Pinpoint the cell where the given text exists, returning its (x, y) midpoint coordinate. 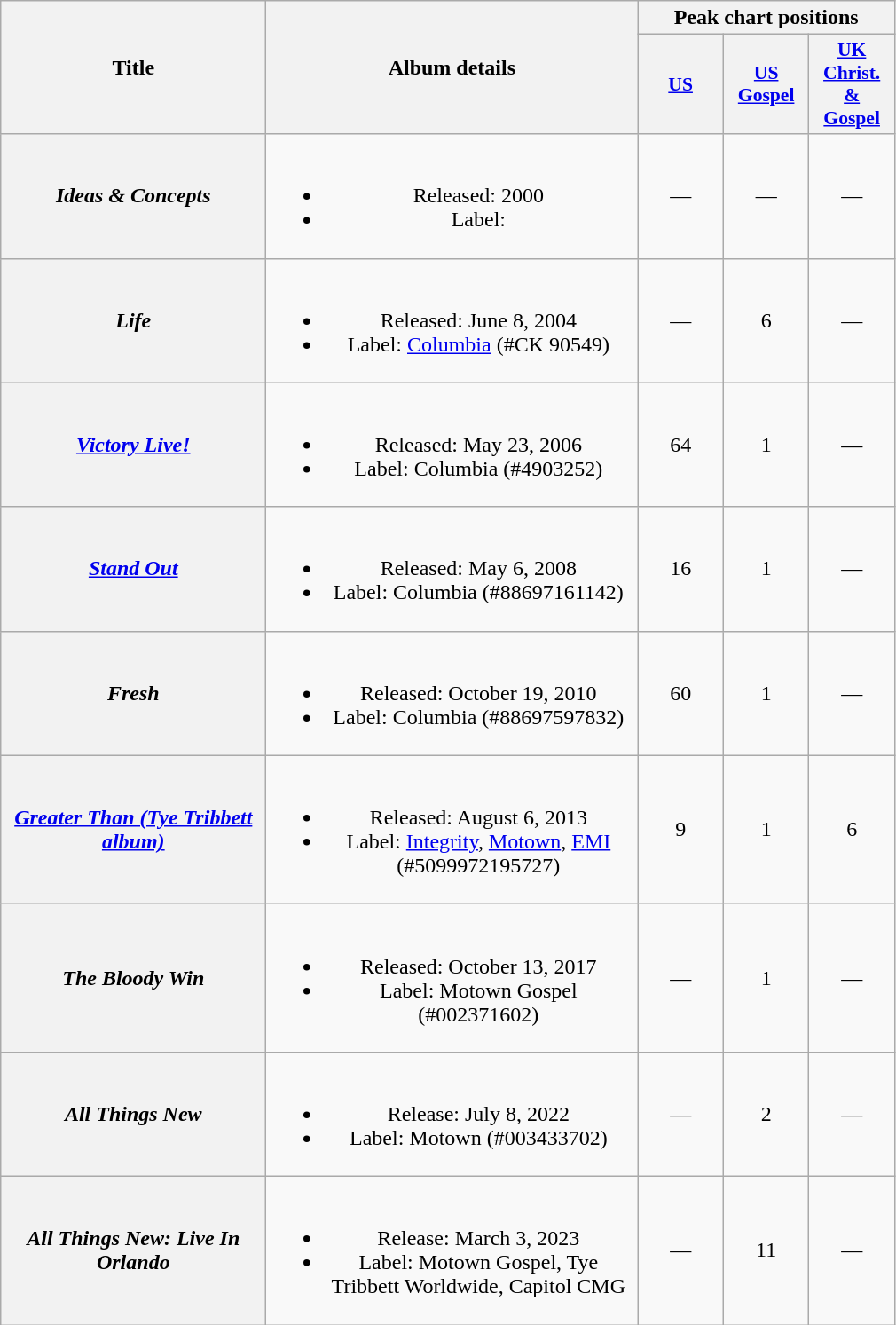
All Things New: Live In Orlando (133, 1250)
Album details (452, 67)
11 (766, 1250)
Released: October 19, 2010Label: Columbia (#88697597832) (452, 693)
Greater Than (Tye Tribbett album) (133, 829)
Victory Live! (133, 445)
The Bloody Win (133, 978)
60 (681, 693)
Stand Out (133, 569)
Released: May 23, 2006Label: Columbia (#4903252) (452, 445)
US Gospel (766, 84)
Fresh (133, 693)
Release: July 8, 2022Label: Motown (#003433702) (452, 1114)
Peak chart positions (766, 18)
UKChrist.& Gospel (852, 84)
US (681, 84)
Released: 2000Label: (452, 196)
64 (681, 445)
Released: June 8, 2004Label: Columbia (#CK 90549) (452, 320)
Release: March 3, 2023Label: Motown Gospel, Tye Tribbett Worldwide, Capitol CMG (452, 1250)
All Things New (133, 1114)
2 (766, 1114)
Released: August 6, 2013Label: Integrity, Motown, EMI (#5099972195727) (452, 829)
Released: May 6, 2008Label: Columbia (#88697161142) (452, 569)
16 (681, 569)
Life (133, 320)
Ideas & Concepts (133, 196)
9 (681, 829)
Title (133, 67)
Released: October 13, 2017Label: Motown Gospel (#002371602) (452, 978)
